Pinpoint the cell where the given text exists, returning its (x, y) midpoint coordinate. 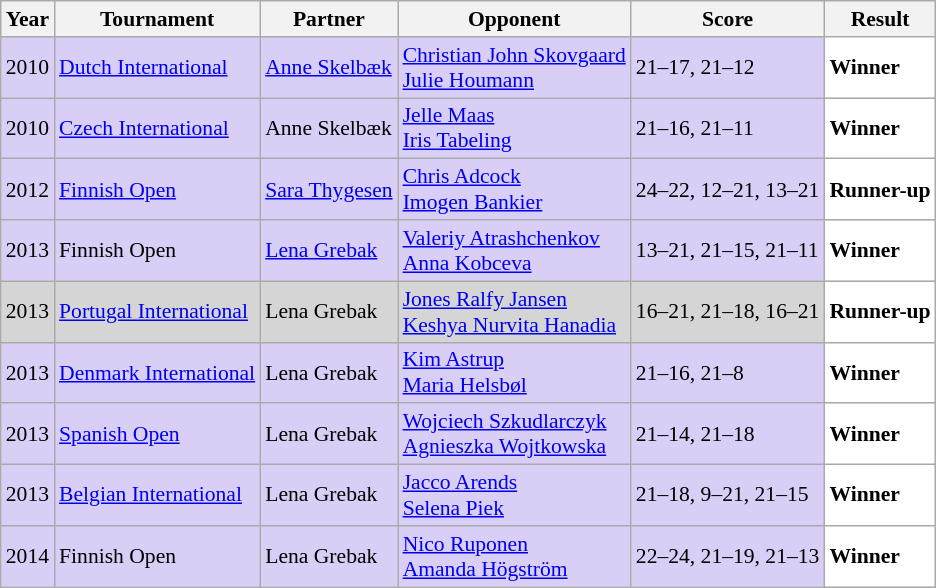
Belgian International (157, 496)
21–18, 9–21, 21–15 (728, 496)
21–14, 21–18 (728, 434)
24–22, 12–21, 13–21 (728, 190)
Kim Astrup Maria Helsbøl (514, 372)
2014 (28, 556)
Sara Thygesen (328, 190)
Chris Adcock Imogen Bankier (514, 190)
Nico Ruponen Amanda Högström (514, 556)
Partner (328, 19)
Czech International (157, 128)
Jacco Arends Selena Piek (514, 496)
Denmark International (157, 372)
Jones Ralfy Jansen Keshya Nurvita Hanadia (514, 312)
16–21, 21–18, 16–21 (728, 312)
21–16, 21–8 (728, 372)
Portugal International (157, 312)
13–21, 21–15, 21–11 (728, 250)
Spanish Open (157, 434)
Jelle Maas Iris Tabeling (514, 128)
Opponent (514, 19)
22–24, 21–19, 21–13 (728, 556)
Score (728, 19)
2012 (28, 190)
Wojciech Szkudlarczyk Agnieszka Wojtkowska (514, 434)
Tournament (157, 19)
Valeriy Atrashchenkov Anna Kobceva (514, 250)
Christian John Skovgaard Julie Houmann (514, 68)
21–17, 21–12 (728, 68)
Year (28, 19)
Dutch International (157, 68)
Result (880, 19)
21–16, 21–11 (728, 128)
